Detect which cell encompasses the target text, then output its (X, Y) center coordinate. 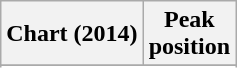
Peakposition (189, 34)
Chart (2014) (72, 34)
